Return the [x, y] coordinate for the center point of the cell that contains the specified text.  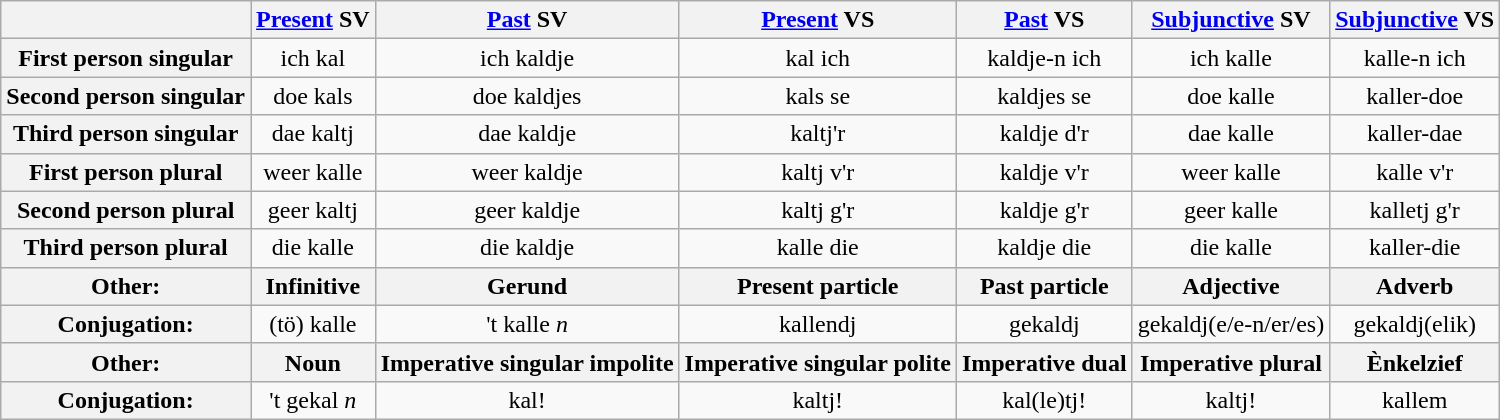
ich kaldje [527, 58]
kals se [818, 96]
kaldje v'r [1044, 172]
weer kaldje [527, 172]
kalle-n ich [1415, 58]
(tö) kalle [314, 324]
Second person singular [126, 96]
ich kal [314, 58]
Adjective [1231, 286]
Present VS [818, 20]
kal! [527, 400]
Imperative dual [1044, 362]
't kalle n [527, 324]
kaltj v'r [818, 172]
kaldjes se [1044, 96]
Imperative plural [1231, 362]
Imperative singular impolite [527, 362]
kalle die [818, 248]
kaller-dae [1415, 134]
kaldje d'r [1044, 134]
kallendj [818, 324]
kaldje g'r [1044, 210]
Third person plural [126, 248]
Subjunctive VS [1415, 20]
Past VS [1044, 20]
Subjunctive SV [1231, 20]
kal ich [818, 58]
dae kaltj [314, 134]
Imperative singular polite [818, 362]
gekaldj(e/e-n/er/es) [1231, 324]
kalle v'r [1415, 172]
Adverb [1415, 286]
kallem [1415, 400]
doe kaldjes [527, 96]
Present SV [314, 20]
doe kalle [1231, 96]
geer kaldje [527, 210]
Third person singular [126, 134]
kaldje die [1044, 248]
Present particle [818, 286]
geer kaltj [314, 210]
Second person plural [126, 210]
kaltj'r [818, 134]
kaltj g'r [818, 210]
gekaldj(elik) [1415, 324]
First person plural [126, 172]
geer kalle [1231, 210]
doe kals [314, 96]
gekaldj [1044, 324]
die kaldje [527, 248]
Infinitive [314, 286]
First person singular [126, 58]
't gekal n [314, 400]
dae kaldje [527, 134]
dae kalle [1231, 134]
kalletj g'r [1415, 210]
kaldje-n ich [1044, 58]
Past SV [527, 20]
kal(le)tj! [1044, 400]
kaller-doe [1415, 96]
ich kalle [1231, 58]
kaller-die [1415, 248]
Ènkelzief [1415, 362]
Noun [314, 362]
Past particle [1044, 286]
Gerund [527, 286]
